Search for the cell housing the specified text and yield its (X, Y) center coordinate. 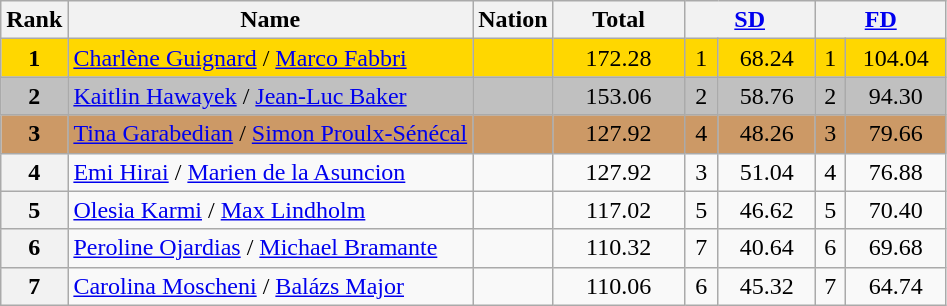
SD (750, 20)
153.06 (618, 96)
Emi Hirai / Marien de la Asuncion (270, 172)
64.74 (896, 286)
70.40 (896, 210)
110.06 (618, 286)
58.76 (766, 96)
79.66 (896, 134)
Name (270, 20)
68.24 (766, 58)
Carolina Moscheni / Balázs Major (270, 286)
76.88 (896, 172)
FD (880, 20)
104.04 (896, 58)
94.30 (896, 96)
69.68 (896, 248)
48.26 (766, 134)
Rank (34, 20)
46.62 (766, 210)
51.04 (766, 172)
Nation (513, 20)
Peroline Ojardias / Michael Bramante (270, 248)
Kaitlin Hawayek / Jean-Luc Baker (270, 96)
Total (618, 20)
Charlène Guignard / Marco Fabbri (270, 58)
117.02 (618, 210)
172.28 (618, 58)
110.32 (618, 248)
40.64 (766, 248)
Tina Garabedian / Simon Proulx-Sénécal (270, 134)
Olesia Karmi / Max Lindholm (270, 210)
45.32 (766, 286)
